Output the [X, Y] coordinate of the center of the cell containing the given text.  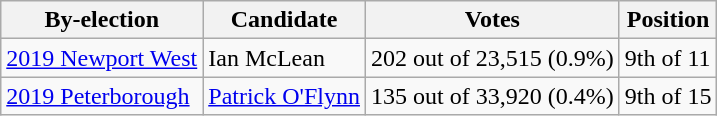
Ian McLean [284, 58]
By-election [102, 20]
9th of 15 [668, 96]
Patrick O'Flynn [284, 96]
2019 Newport West [102, 58]
202 out of 23,515 (0.9%) [492, 58]
2019 Peterborough [102, 96]
Position [668, 20]
Votes [492, 20]
135 out of 33,920 (0.4%) [492, 96]
Candidate [284, 20]
9th of 11 [668, 58]
